Locate the cell with the specified text and output its [X, Y] center coordinate. 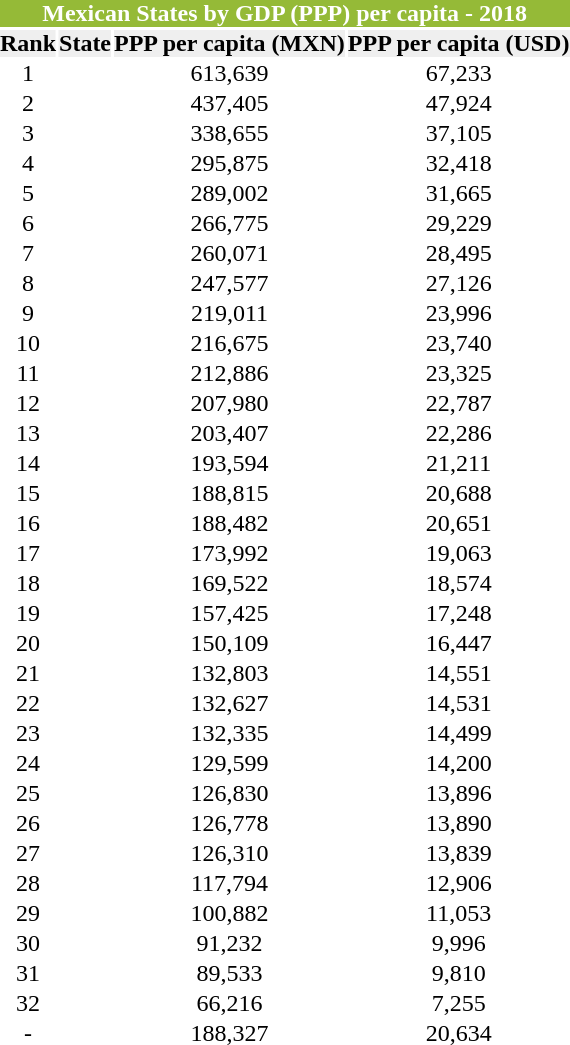
9,810 [459, 974]
12,906 [459, 884]
169,522 [230, 584]
23,996 [459, 314]
173,992 [230, 554]
8 [28, 284]
23,740 [459, 344]
16,447 [459, 644]
47,924 [459, 104]
13,890 [459, 824]
29 [28, 914]
247,577 [230, 284]
21,211 [459, 464]
188,815 [230, 494]
219,011 [230, 314]
PPP per capita (MXN) [230, 44]
37,105 [459, 134]
12 [28, 404]
6 [28, 224]
126,310 [230, 854]
7 [28, 254]
1 [28, 74]
126,778 [230, 824]
613,639 [230, 74]
20 [28, 644]
4 [28, 164]
14,531 [459, 704]
216,675 [230, 344]
26 [28, 824]
66,216 [230, 1004]
22 [28, 704]
260,071 [230, 254]
207,980 [230, 404]
9 [28, 314]
State [85, 44]
11 [28, 374]
289,002 [230, 194]
31,665 [459, 194]
32,418 [459, 164]
13 [28, 434]
13,839 [459, 854]
212,886 [230, 374]
24 [28, 764]
21 [28, 674]
338,655 [230, 134]
67,233 [459, 74]
5 [28, 194]
14 [28, 464]
18 [28, 584]
31 [28, 974]
150,109 [230, 644]
89,533 [230, 974]
28 [28, 884]
27 [28, 854]
28,495 [459, 254]
22,286 [459, 434]
295,875 [230, 164]
29,229 [459, 224]
23,325 [459, 374]
266,775 [230, 224]
16 [28, 524]
9,996 [459, 944]
7,255 [459, 1004]
188,482 [230, 524]
10 [28, 344]
30 [28, 944]
132,627 [230, 704]
13,896 [459, 794]
25 [28, 794]
3 [28, 134]
132,803 [230, 674]
132,335 [230, 734]
14,499 [459, 734]
15 [28, 494]
PPP per capita (USD) [459, 44]
20,688 [459, 494]
157,425 [230, 614]
129,599 [230, 764]
2 [28, 104]
18,574 [459, 584]
117,794 [230, 884]
437,405 [230, 104]
100,882 [230, 914]
20,651 [459, 524]
203,407 [230, 434]
22,787 [459, 404]
17,248 [459, 614]
91,232 [230, 944]
14,551 [459, 674]
Rank [28, 44]
193,594 [230, 464]
17 [28, 554]
27,126 [459, 284]
11,053 [459, 914]
Mexican States by GDP (PPP) per capita - 2018 [284, 14]
14,200 [459, 764]
23 [28, 734]
126,830 [230, 794]
32 [28, 1004]
19,063 [459, 554]
19 [28, 614]
